Detect which cell encompasses the target text, then output its (X, Y) center coordinate. 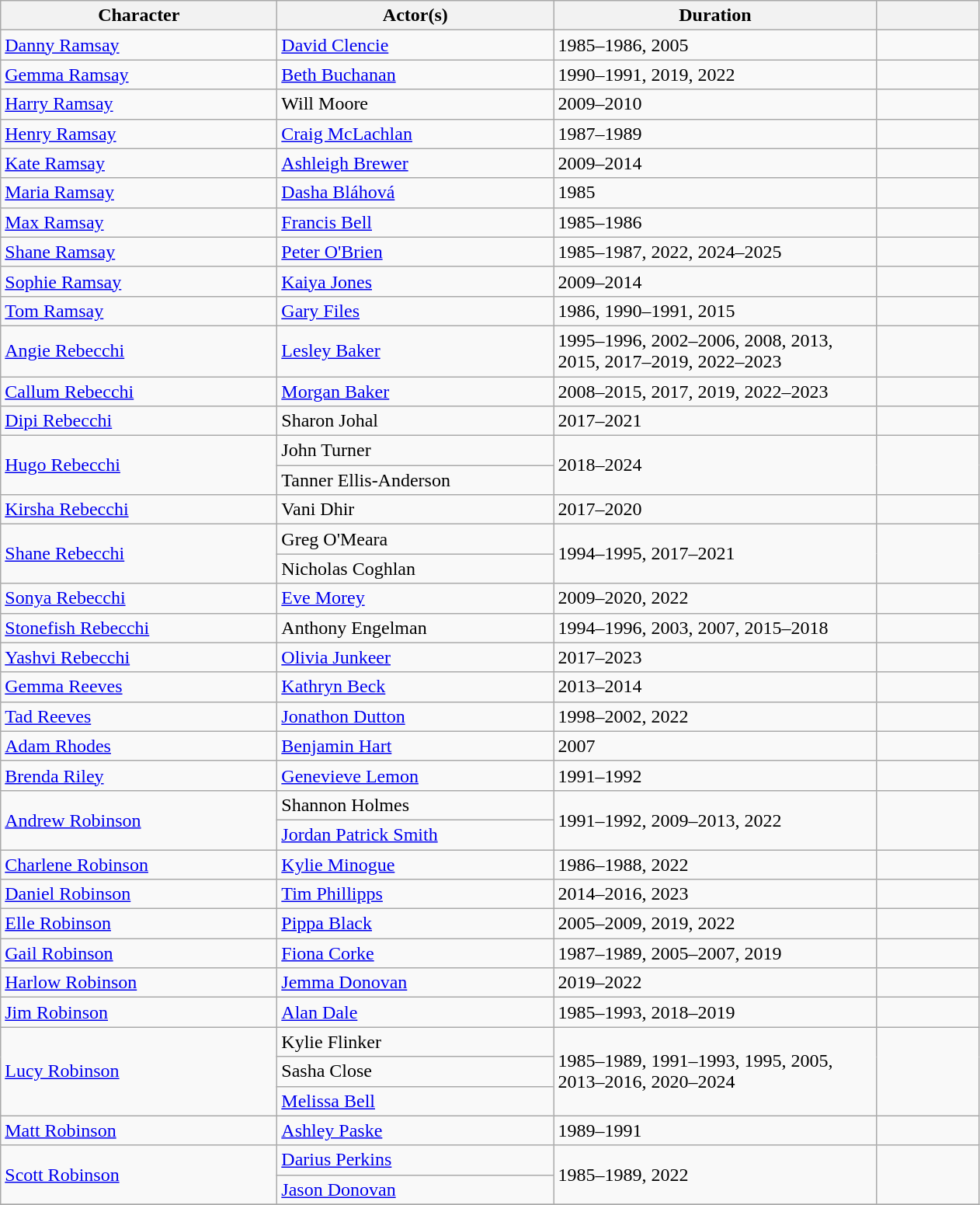
Shane Ramsay (139, 252)
Gail Robinson (139, 953)
David Clencie (415, 45)
Maria Ramsay (139, 193)
Jordan Patrick Smith (415, 834)
Daniel Robinson (139, 894)
1995–1996, 2002–2006, 2008, 2013, 2015, 2017–2019, 2022–2023 (715, 351)
Tom Ramsay (139, 311)
Tad Reeves (139, 716)
Lucy Robinson (139, 1071)
Beth Buchanan (415, 75)
Brenda Riley (139, 775)
Francis Bell (415, 222)
Elle Robinson (139, 924)
Benjamin Hart (415, 746)
Danny Ramsay (139, 45)
Olivia Junkeer (415, 657)
Scott Robinson (139, 1175)
1985–1987, 2022, 2024–2025 (715, 252)
Craig McLachlan (415, 134)
Nicholas Coghlan (415, 569)
Alan Dale (415, 1012)
Kirsha Rebecchi (139, 510)
Pippa Black (415, 924)
1987–1989, 2005–2007, 2019 (715, 953)
2005–2009, 2019, 2022 (715, 924)
1998–2002, 2022 (715, 716)
2008–2015, 2017, 2019, 2022–2023 (715, 391)
Lesley Baker (415, 351)
1986, 1990–1991, 2015 (715, 311)
Yashvi Rebecchi (139, 657)
1989–1991 (715, 1130)
Character (139, 16)
2013–2014 (715, 687)
Sharon Johal (415, 421)
John Turner (415, 451)
1987–1989 (715, 134)
Gary Files (415, 311)
Anthony Engelman (415, 628)
2007 (715, 746)
Jemma Donovan (415, 983)
Andrew Robinson (139, 820)
Dipi Rebecchi (139, 421)
Kylie Flinker (415, 1042)
Charlene Robinson (139, 865)
Dasha Bláhová (415, 193)
Ashley Paske (415, 1130)
Sophie Ramsay (139, 281)
Peter O'Brien (415, 252)
Fiona Corke (415, 953)
Tim Phillipps (415, 894)
Sasha Close (415, 1071)
1994–1996, 2003, 2007, 2015–2018 (715, 628)
Jim Robinson (139, 1012)
Henry Ramsay (139, 134)
Callum Rebecchi (139, 391)
1991–1992, 2009–2013, 2022 (715, 820)
Shane Rebecchi (139, 554)
Vani Dhir (415, 510)
Melissa Bell (415, 1101)
2009–2010 (715, 104)
1990–1991, 2019, 2022 (715, 75)
Gemma Reeves (139, 687)
2019–2022 (715, 983)
Actor(s) (415, 16)
1985 (715, 193)
1985–1989, 2022 (715, 1175)
1985–1989, 1991–1993, 1995, 2005, 2013–2016, 2020–2024 (715, 1071)
Greg O'Meara (415, 539)
Genevieve Lemon (415, 775)
Jason Donovan (415, 1189)
2009–2020, 2022 (715, 598)
Jonathon Dutton (415, 716)
1994–1995, 2017–2021 (715, 554)
Matt Robinson (139, 1130)
Eve Morey (415, 598)
Hugo Rebecchi (139, 465)
Kate Ramsay (139, 163)
Harry Ramsay (139, 104)
Shannon Holmes (415, 805)
1985–1986 (715, 222)
Sonya Rebecchi (139, 598)
2014–2016, 2023 (715, 894)
1991–1992 (715, 775)
Morgan Baker (415, 391)
Adam Rhodes (139, 746)
2018–2024 (715, 465)
2017–2020 (715, 510)
Harlow Robinson (139, 983)
Duration (715, 16)
Will Moore (415, 104)
2017–2023 (715, 657)
Angie Rebecchi (139, 351)
Kathryn Beck (415, 687)
2017–2021 (715, 421)
Max Ramsay (139, 222)
Kylie Minogue (415, 865)
Ashleigh Brewer (415, 163)
Gemma Ramsay (139, 75)
1985–1986, 2005 (715, 45)
Kaiya Jones (415, 281)
Tanner Ellis-Anderson (415, 480)
Darius Perkins (415, 1160)
1985–1993, 2018–2019 (715, 1012)
1986–1988, 2022 (715, 865)
Stonefish Rebecchi (139, 628)
